Capture the cell that displays the provided text and extract its [x, y] central coordinate. 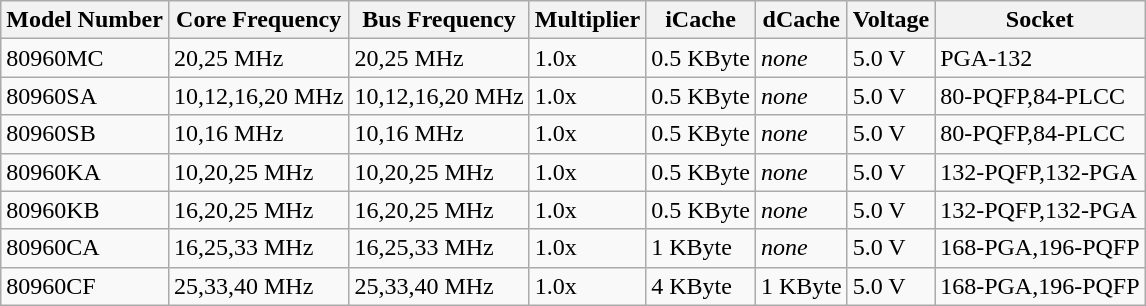
Model Number [85, 20]
4 KByte [701, 286]
Bus Frequency [439, 20]
80960CA [85, 248]
iCache [701, 20]
Core Frequency [258, 20]
PGA-132 [1040, 58]
Socket [1040, 20]
80960KB [85, 210]
dCache [801, 20]
Voltage [891, 20]
80960MC [85, 58]
Multiplier [587, 20]
80960SB [85, 134]
80960CF [85, 286]
80960KA [85, 172]
80960SA [85, 96]
